Detect which cell encompasses the target text, then output its [x, y] center coordinate. 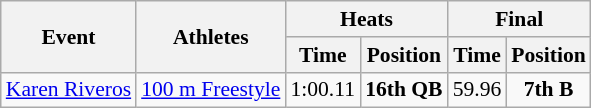
Karen Riveros [68, 90]
7th B [548, 90]
Athletes [210, 36]
16th QB [404, 90]
59.96 [478, 90]
100 m Freestyle [210, 90]
Heats [366, 19]
1:00.11 [322, 90]
Event [68, 36]
Final [520, 19]
